Locate the cell with the specified text and output its (x, y) center coordinate. 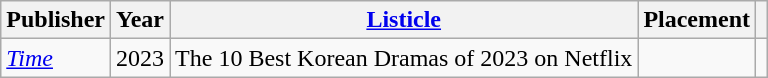
The 10 Best Korean Dramas of 2023 on Netflix (404, 58)
2023 (140, 58)
Year (140, 20)
Time (56, 58)
Publisher (56, 20)
Listicle (404, 20)
Placement (697, 20)
